From the cell containing the given text, extract its center point as (x, y) coordinate. 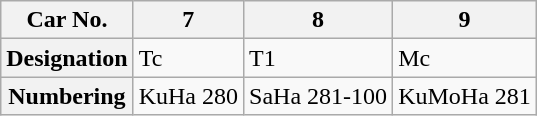
Tc (188, 58)
8 (318, 20)
T1 (318, 58)
KuMoHa 281 (465, 96)
Mc (465, 58)
SaHa 281-100 (318, 96)
7 (188, 20)
9 (465, 20)
Car No. (67, 20)
KuHa 280 (188, 96)
Numbering (67, 96)
Designation (67, 58)
